Find where the given text appears and provide that cell's center as [X, Y] coordinate. 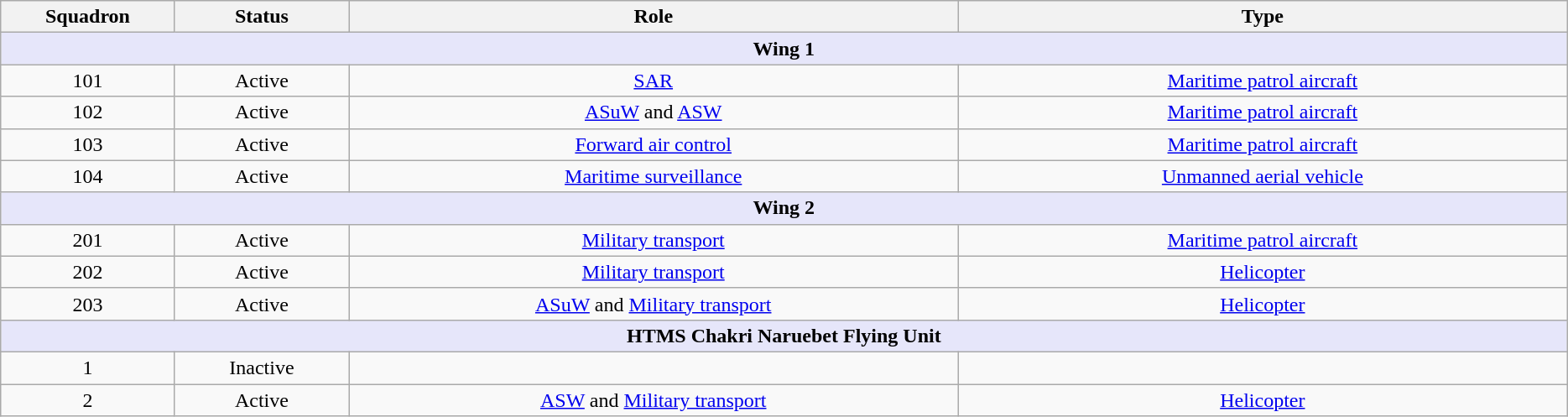
Wing 2 [784, 208]
203 [87, 304]
101 [87, 81]
Unmanned aerial vehicle [1263, 176]
Squadron [87, 17]
HTMS Chakri Naruebet Flying Unit [784, 336]
201 [87, 240]
Inactive [262, 367]
SAR [654, 81]
Type [1263, 17]
102 [87, 112]
Maritime surveillance [654, 176]
Role [654, 17]
2 [87, 400]
ASuW and Military transport [654, 304]
202 [87, 272]
ASuW and ASW [654, 112]
Status [262, 17]
104 [87, 176]
Wing 1 [784, 49]
Forward air control [654, 144]
1 [87, 367]
ASW and Military transport [654, 400]
103 [87, 144]
